Determine the [x, y] coordinate at the center of the cell enclosing the given text.  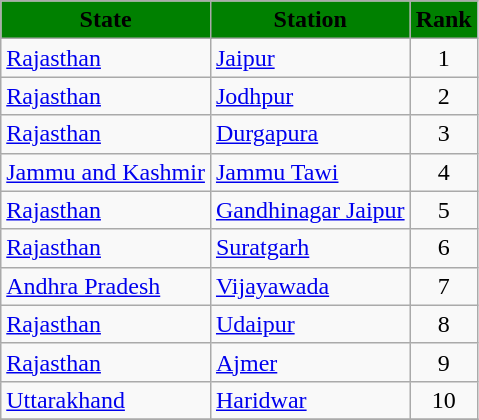
7 [444, 286]
5 [444, 210]
Andhra Pradesh [106, 286]
Jaipur [310, 58]
4 [444, 172]
Gandhinagar Jaipur [310, 210]
State [106, 20]
Ajmer [310, 362]
9 [444, 362]
Vijayawada [310, 286]
3 [444, 134]
Rank [444, 20]
Haridwar [310, 400]
Jammu Tawi [310, 172]
10 [444, 400]
Udaipur [310, 324]
Station [310, 20]
8 [444, 324]
1 [444, 58]
Durgapura [310, 134]
2 [444, 96]
Uttarakhand [106, 400]
Suratgarh [310, 248]
Jodhpur [310, 96]
Jammu and Kashmir [106, 172]
6 [444, 248]
